Identify which cell holds the provided text, then report its [X, Y] central coordinate. 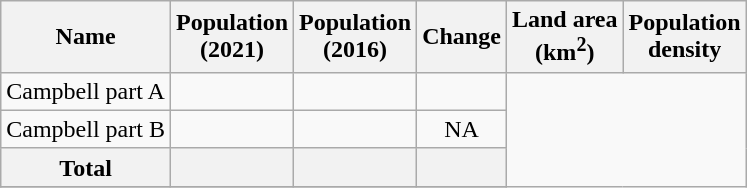
Populationdensity [684, 37]
Campbell part B [86, 129]
Land area(km2) [564, 37]
Population(2016) [356, 37]
Total [86, 167]
NA [462, 129]
Change [462, 37]
Campbell part A [86, 91]
Name [86, 37]
Population(2021) [232, 37]
